For the text-containing cell, return its midpoint in [x, y] coordinate format. 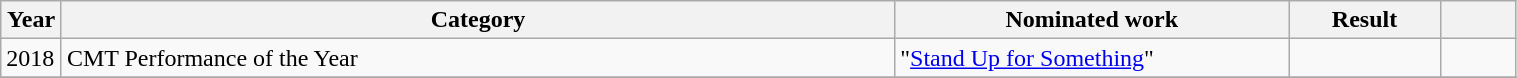
CMT Performance of the Year [478, 58]
2018 [32, 58]
Category [478, 20]
"Stand Up for Something" [1092, 58]
Year [32, 20]
Result [1365, 20]
Nominated work [1092, 20]
